Capture the cell that displays the provided text and extract its (X, Y) central coordinate. 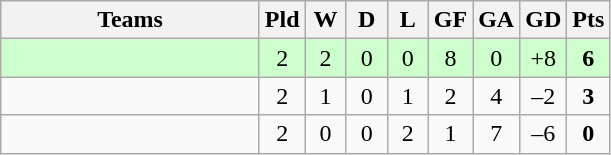
D (366, 20)
GD (544, 20)
W (326, 20)
Teams (130, 20)
8 (450, 58)
4 (496, 96)
3 (588, 96)
–6 (544, 134)
7 (496, 134)
Pld (282, 20)
GA (496, 20)
L (408, 20)
GF (450, 20)
–2 (544, 96)
Pts (588, 20)
+8 (544, 58)
6 (588, 58)
